Output the [x, y] coordinate of the center of the cell containing the given text.  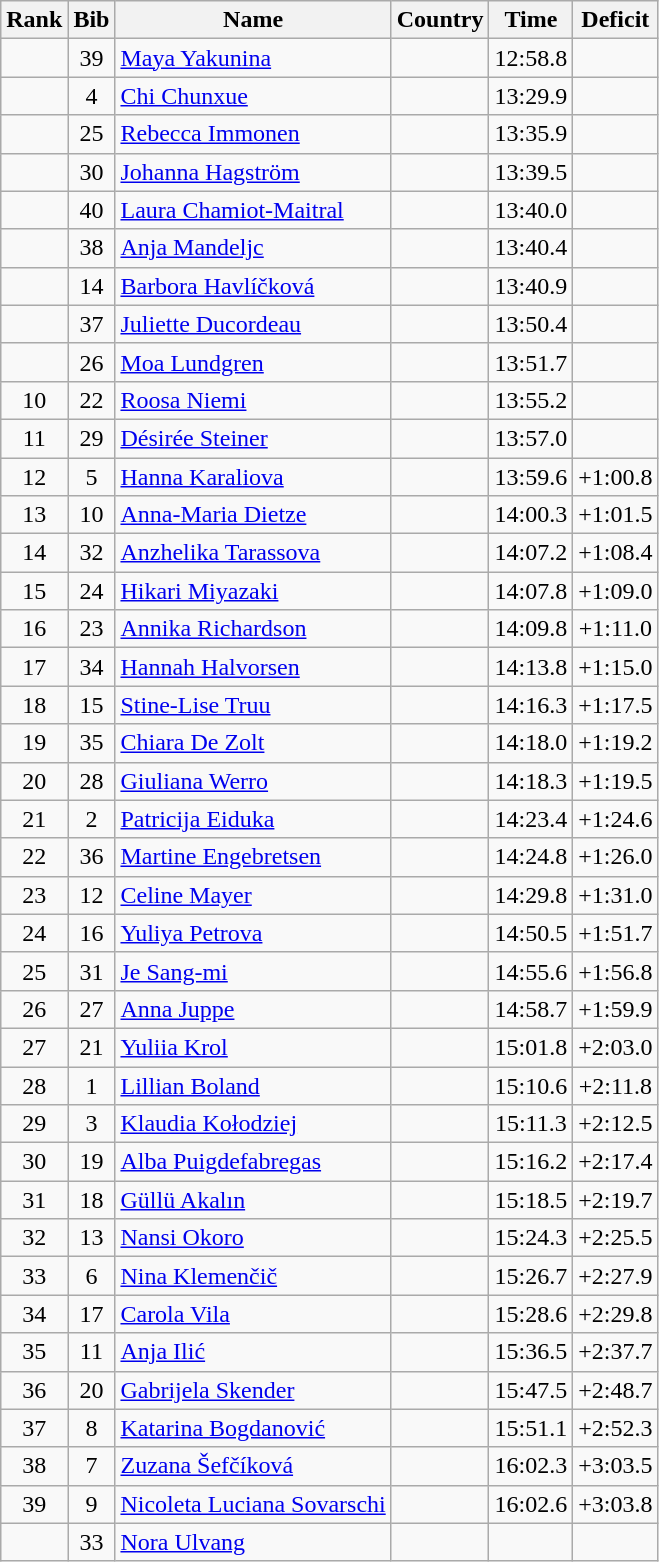
13:51.7 [531, 362]
13:35.9 [531, 134]
Nansi Okoro [253, 1238]
+2:48.7 [616, 1390]
Patricija Eiduka [253, 819]
Chi Chunxue [253, 96]
+1:17.5 [616, 705]
+2:27.9 [616, 1276]
+1:08.4 [616, 553]
+1:26.0 [616, 857]
Annika Richardson [253, 629]
13:55.2 [531, 400]
+1:19.5 [616, 781]
12:58.8 [531, 58]
13:29.9 [531, 96]
Yuliya Petrova [253, 933]
+1:01.5 [616, 515]
Anja Ilić [253, 1352]
14:16.3 [531, 705]
15:24.3 [531, 1238]
13:57.0 [531, 438]
Johanna Hagström [253, 172]
Bib [92, 20]
+2:17.4 [616, 1162]
+1:24.6 [616, 819]
6 [92, 1276]
Katarina Bogdanović [253, 1428]
3 [92, 1124]
Time [531, 20]
Zuzana Šefčíková [253, 1466]
+1:15.0 [616, 667]
Yuliia Krol [253, 1047]
Name [253, 20]
+1:59.9 [616, 1009]
+1:11.0 [616, 629]
+2:37.7 [616, 1352]
Désirée Steiner [253, 438]
14:18.0 [531, 743]
+3:03.8 [616, 1504]
+2:19.7 [616, 1200]
16:02.6 [531, 1504]
Celine Mayer [253, 895]
Hanna Karaliova [253, 477]
40 [92, 210]
15:28.6 [531, 1314]
+2:29.8 [616, 1314]
15:11.3 [531, 1124]
4 [92, 96]
Rebecca Immonen [253, 134]
15:16.2 [531, 1162]
+2:11.8 [616, 1085]
14:55.6 [531, 971]
Anna-Maria Dietze [253, 515]
14:07.2 [531, 553]
Lillian Boland [253, 1085]
15:10.6 [531, 1085]
Güllü Akalın [253, 1200]
Je Sang-mi [253, 971]
Deficit [616, 20]
14:58.7 [531, 1009]
Maya Yakunina [253, 58]
15:26.7 [531, 1276]
14:00.3 [531, 515]
Anna Juppe [253, 1009]
14:07.8 [531, 591]
14:50.5 [531, 933]
Klaudia Kołodziej [253, 1124]
13:40.9 [531, 286]
14:29.8 [531, 895]
15:51.1 [531, 1428]
+2:12.5 [616, 1124]
16:02.3 [531, 1466]
Martine Engebretsen [253, 857]
7 [92, 1466]
Nora Ulvang [253, 1542]
14:13.8 [531, 667]
+2:03.0 [616, 1047]
15:01.8 [531, 1047]
+1:09.0 [616, 591]
Nicoleta Luciana Sovarschi [253, 1504]
+3:03.5 [616, 1466]
Moa Lundgren [253, 362]
13:50.4 [531, 324]
Rank [34, 20]
Nina Klemenčič [253, 1276]
Roosa Niemi [253, 400]
+1:31.0 [616, 895]
1 [92, 1085]
14:24.8 [531, 857]
+2:52.3 [616, 1428]
Juliette Ducordeau [253, 324]
5 [92, 477]
14:09.8 [531, 629]
Giuliana Werro [253, 781]
13:40.4 [531, 248]
Carola Vila [253, 1314]
+2:25.5 [616, 1238]
8 [92, 1428]
13:40.0 [531, 210]
13:39.5 [531, 172]
Anja Mandeljc [253, 248]
15:47.5 [531, 1390]
9 [92, 1504]
14:18.3 [531, 781]
2 [92, 819]
+1:56.8 [616, 971]
15:36.5 [531, 1352]
13:59.6 [531, 477]
Barbora Havlíčková [253, 286]
Stine-Lise Truu [253, 705]
Hannah Halvorsen [253, 667]
Anzhelika Tarassova [253, 553]
15:18.5 [531, 1200]
Country [440, 20]
+1:19.2 [616, 743]
+1:00.8 [616, 477]
Hikari Miyazaki [253, 591]
14:23.4 [531, 819]
Alba Puigdefabregas [253, 1162]
Laura Chamiot-Maitral [253, 210]
+1:51.7 [616, 933]
Chiara De Zolt [253, 743]
Gabrijela Skender [253, 1390]
